Output the (x, y) coordinate of the center of the cell containing the given text.  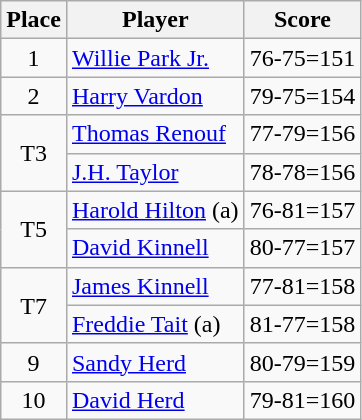
T5 (34, 229)
2 (34, 96)
Score (302, 20)
T3 (34, 153)
David Herd (155, 400)
77-81=158 (302, 286)
80-77=157 (302, 248)
Player (155, 20)
77-79=156 (302, 134)
80-79=159 (302, 362)
J.H. Taylor (155, 172)
76-81=157 (302, 210)
David Kinnell (155, 248)
76-75=151 (302, 58)
Freddie Tait (a) (155, 324)
Place (34, 20)
James Kinnell (155, 286)
78-78=156 (302, 172)
Harold Hilton (a) (155, 210)
10 (34, 400)
79-81=160 (302, 400)
Thomas Renouf (155, 134)
Harry Vardon (155, 96)
81-77=158 (302, 324)
Willie Park Jr. (155, 58)
1 (34, 58)
T7 (34, 305)
79-75=154 (302, 96)
9 (34, 362)
Sandy Herd (155, 362)
